From the cell containing the given text, extract its center point as [x, y] coordinate. 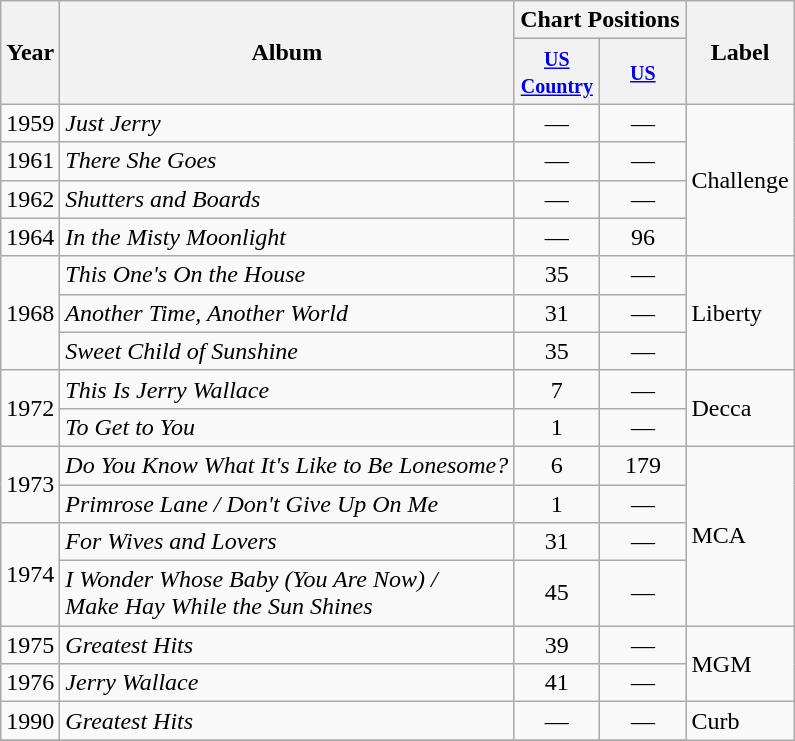
1959 [30, 123]
1976 [30, 683]
For Wives and Lovers [287, 542]
Just Jerry [287, 123]
US [643, 72]
6 [557, 465]
Jerry Wallace [287, 683]
I Wonder Whose Baby (You Are Now) /Make Hay While the Sun Shines [287, 594]
Sweet Child of Sunshine [287, 351]
Liberty [740, 313]
1974 [30, 574]
This Is Jerry Wallace [287, 389]
Shutters and Boards [287, 199]
MCA [740, 536]
Label [740, 52]
MGM [740, 664]
Challenge [740, 180]
Curb [740, 721]
1990 [30, 721]
179 [643, 465]
45 [557, 594]
39 [557, 645]
Primrose Lane / Don't Give Up On Me [287, 503]
Chart Positions [600, 20]
41 [557, 683]
This One's On the House [287, 275]
1972 [30, 408]
1975 [30, 645]
1962 [30, 199]
96 [643, 237]
To Get to You [287, 427]
1964 [30, 237]
Do You Know What It's Like to Be Lonesome? [287, 465]
In the Misty Moonlight [287, 237]
1961 [30, 161]
Decca [740, 408]
1968 [30, 313]
US Country [557, 72]
7 [557, 389]
There She Goes [287, 161]
Album [287, 52]
Another Time, Another World [287, 313]
Year [30, 52]
1973 [30, 484]
